Capture the cell that displays the provided text and extract its (x, y) central coordinate. 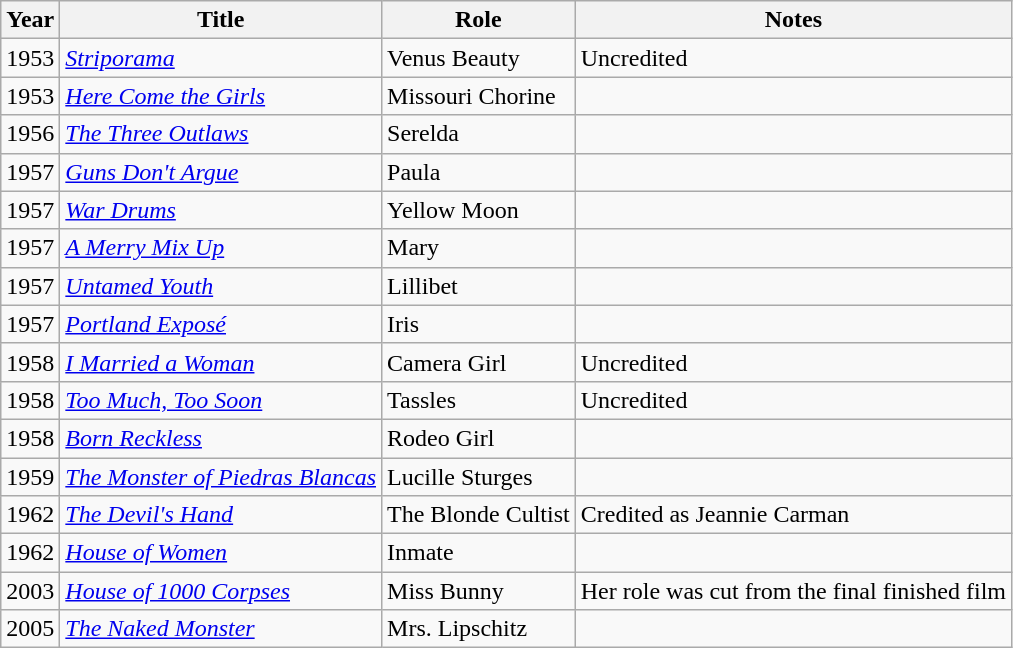
Inmate (479, 553)
1959 (30, 477)
Portland Exposé (221, 324)
Iris (479, 324)
Lucille Sturges (479, 477)
The Monster of Piedras Blancas (221, 477)
Mrs. Lipschitz (479, 629)
The Three Outlaws (221, 134)
A Merry Mix Up (221, 248)
Rodeo Girl (479, 438)
Role (479, 20)
Year (30, 20)
Her role was cut from the final finished film (793, 591)
2005 (30, 629)
The Naked Monster (221, 629)
Guns Don't Argue (221, 172)
Credited as Jeannie Carman (793, 515)
House of 1000 Corpses (221, 591)
Notes (793, 20)
Striporama (221, 58)
Here Come the Girls (221, 96)
Too Much, Too Soon (221, 400)
Tassles (479, 400)
House of Women (221, 553)
Paula (479, 172)
Camera Girl (479, 362)
Venus Beauty (479, 58)
Missouri Chorine (479, 96)
Lillibet (479, 286)
Title (221, 20)
Serelda (479, 134)
Untamed Youth (221, 286)
War Drums (221, 210)
Mary (479, 248)
Born Reckless (221, 438)
The Devil's Hand (221, 515)
I Married a Woman (221, 362)
Miss Bunny (479, 591)
The Blonde Cultist (479, 515)
Yellow Moon (479, 210)
2003 (30, 591)
1956 (30, 134)
